Find where the given text appears and provide that cell's center as (x, y) coordinate. 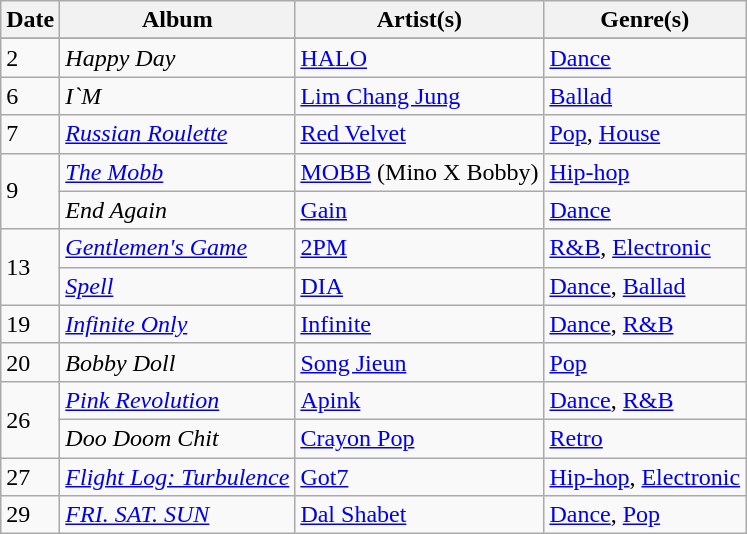
Pop, House (645, 134)
Infinite (420, 324)
Retro (645, 438)
Dance, Ballad (645, 286)
Pop (645, 362)
I`M (178, 96)
Genre(s) (645, 20)
HALO (420, 58)
Spell (178, 286)
6 (30, 96)
Hip-hop (645, 172)
Gain (420, 210)
End Again (178, 210)
The Mobb (178, 172)
Date (30, 20)
9 (30, 191)
27 (30, 477)
7 (30, 134)
Pink Revolution (178, 400)
20 (30, 362)
Hip-hop, Electronic (645, 477)
Apink (420, 400)
R&B, Electronic (645, 248)
Happy Day (178, 58)
26 (30, 419)
Artist(s) (420, 20)
2PM (420, 248)
Doo Doom Chit (178, 438)
Album (178, 20)
Flight Log: Turbulence (178, 477)
Infinite Only (178, 324)
19 (30, 324)
Crayon Pop (420, 438)
FRI. SAT. SUN (178, 515)
29 (30, 515)
Got7 (420, 477)
Gentlemen's Game (178, 248)
DIA (420, 286)
Lim Chang Jung (420, 96)
MOBB (Mino X Bobby) (420, 172)
Russian Roulette (178, 134)
Bobby Doll (178, 362)
Dal Shabet (420, 515)
13 (30, 267)
Dance, Pop (645, 515)
Song Jieun (420, 362)
Ballad (645, 96)
2 (30, 58)
Red Velvet (420, 134)
